Output the (X, Y) coordinate of the center of the cell containing the given text.  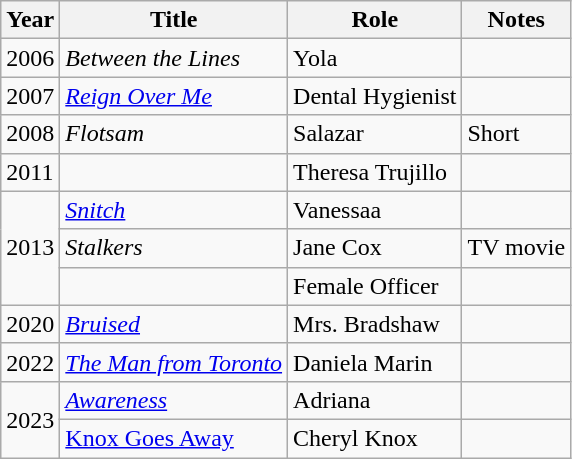
Title (174, 20)
Adriana (375, 400)
Stalkers (174, 248)
Daniela Marin (375, 362)
Dental Hygienist (375, 96)
2007 (30, 96)
2008 (30, 134)
Vanessaa (375, 210)
Flotsam (174, 134)
2011 (30, 172)
Year (30, 20)
Snitch (174, 210)
Salazar (375, 134)
Jane Cox (375, 248)
Cheryl Knox (375, 438)
Awareness (174, 400)
2013 (30, 248)
Short (516, 134)
Role (375, 20)
Knox Goes Away (174, 438)
2020 (30, 324)
Reign Over Me (174, 96)
2006 (30, 58)
The Man from Toronto (174, 362)
Between the Lines (174, 58)
TV movie (516, 248)
Theresa Trujillo (375, 172)
Yola (375, 58)
Bruised (174, 324)
Mrs. Bradshaw (375, 324)
2022 (30, 362)
2023 (30, 419)
Female Officer (375, 286)
Notes (516, 20)
